Return the (x, y) coordinate for the center point of the cell that contains the specified text.  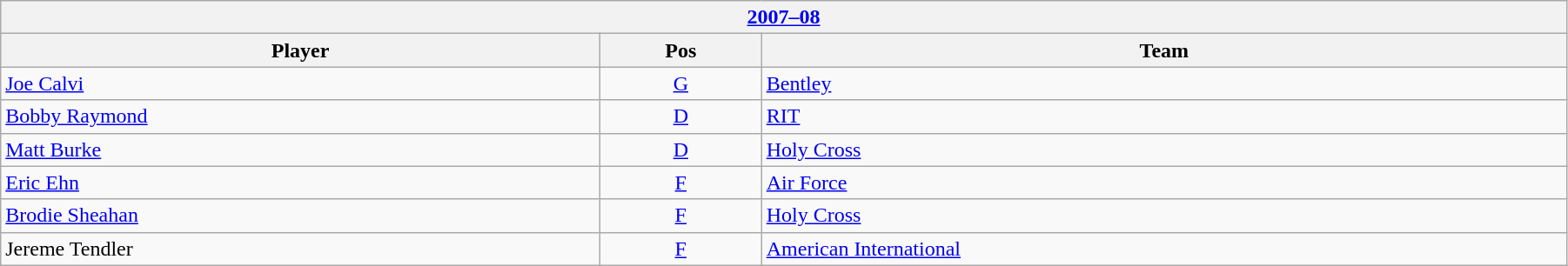
Air Force (1164, 183)
Team (1164, 50)
Bentley (1164, 83)
Eric Ehn (301, 183)
Matt Burke (301, 150)
American International (1164, 249)
Player (301, 50)
Jereme Tendler (301, 249)
RIT (1164, 116)
Brodie Sheahan (301, 216)
G (680, 83)
Pos (680, 50)
2007–08 (784, 17)
Bobby Raymond (301, 116)
Joe Calvi (301, 83)
